Identify which cell holds the provided text, then report its (X, Y) central coordinate. 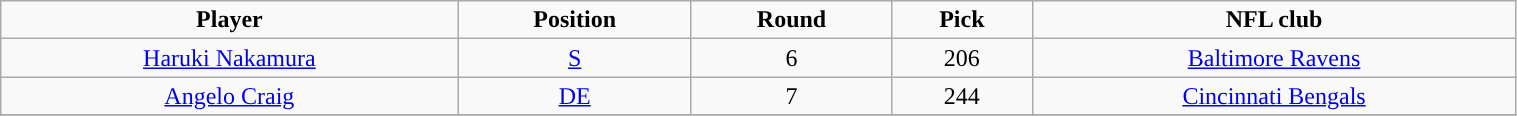
6 (791, 58)
Haruki Nakamura (230, 58)
244 (962, 96)
S (574, 58)
206 (962, 58)
Cincinnati Bengals (1274, 96)
Pick (962, 20)
Angelo Craig (230, 96)
Round (791, 20)
Baltimore Ravens (1274, 58)
Player (230, 20)
Position (574, 20)
NFL club (1274, 20)
7 (791, 96)
DE (574, 96)
